Detect which cell encompasses the target text, then output its [x, y] center coordinate. 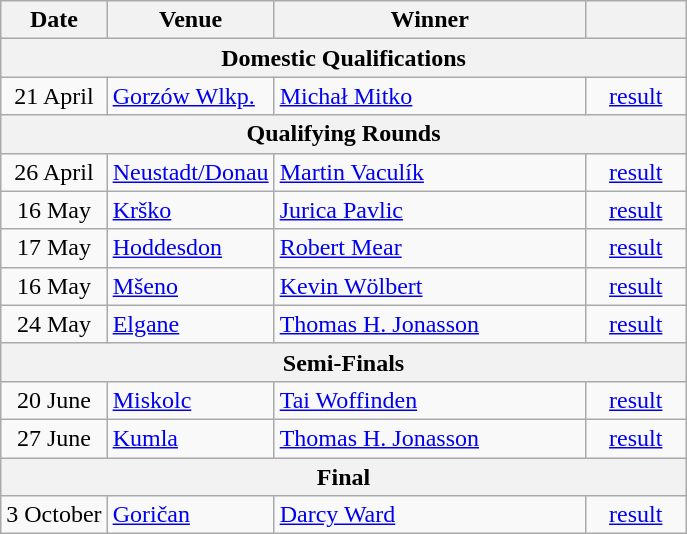
Venue [190, 20]
24 May [54, 324]
Tai Woffinden [430, 400]
Winner [430, 20]
Kevin Wölbert [430, 286]
Darcy Ward [430, 515]
26 April [54, 172]
Qualifying Rounds [344, 134]
Martin Vaculík [430, 172]
Michał Mitko [430, 96]
Hoddesdon [190, 248]
Final [344, 477]
27 June [54, 438]
Krško [190, 210]
Mšeno [190, 286]
Gorzów Wlkp. [190, 96]
17 May [54, 248]
3 October [54, 515]
Goričan [190, 515]
Neustadt/Donau [190, 172]
Elgane [190, 324]
Semi-Finals [344, 362]
20 June [54, 400]
Date [54, 20]
Miskolc [190, 400]
Jurica Pavlic [430, 210]
Domestic Qualifications [344, 58]
Robert Mear [430, 248]
21 April [54, 96]
Kumla [190, 438]
